Locate the cell with the specified text and output its [x, y] center coordinate. 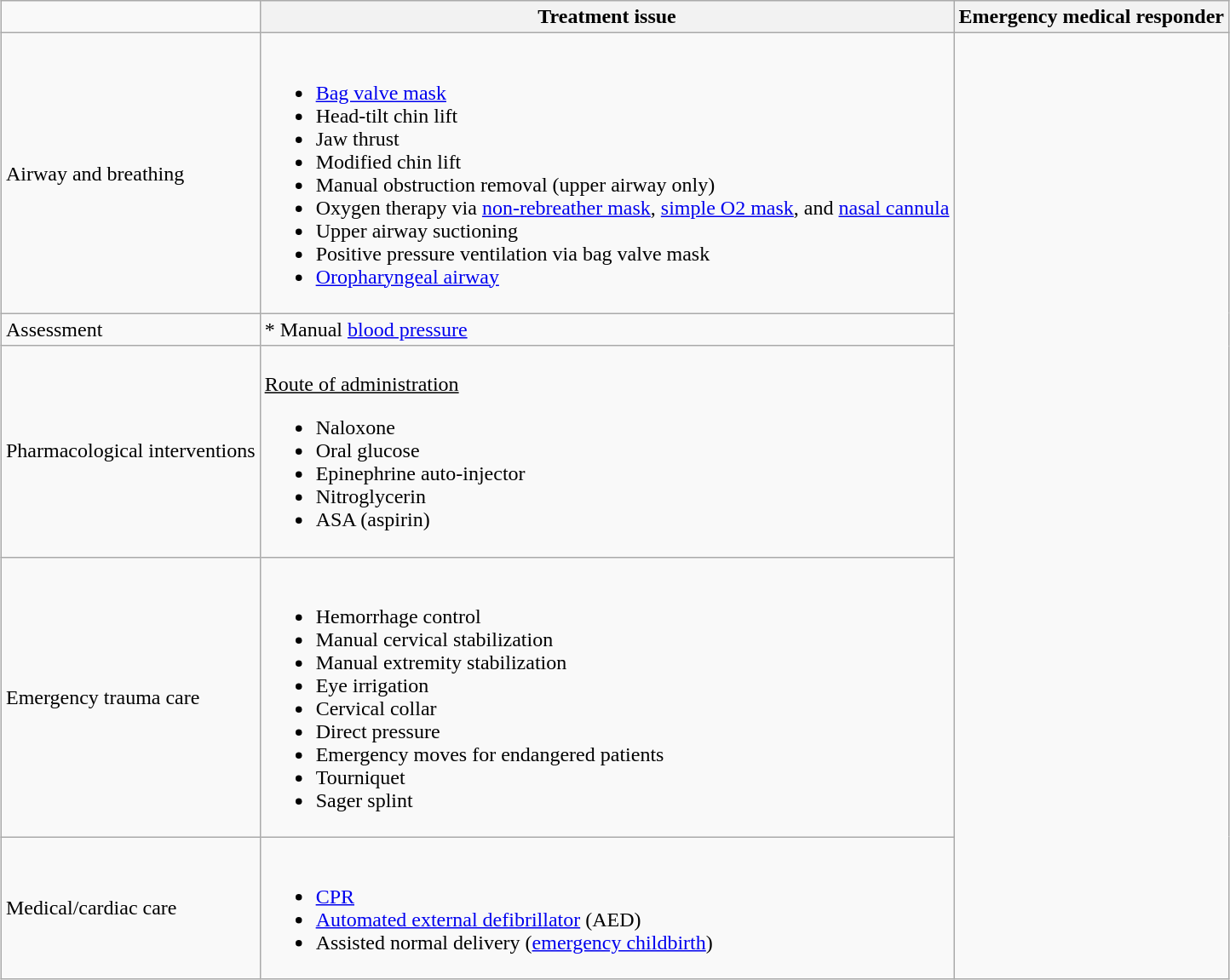
* Manual blood pressure [606, 330]
Emergency medical responder [1092, 17]
Emergency trauma care [130, 696]
Airway and breathing [130, 174]
Assessment [130, 330]
Route of administrationNaloxoneOral glucoseEpinephrine auto-injectorNitroglycerinASA (aspirin) [606, 451]
Pharmacological interventions [130, 451]
Medical/cardiac care [130, 908]
CPRAutomated external defibrillator (AED)Assisted normal delivery (emergency childbirth) [606, 908]
Treatment issue [606, 17]
